Identify which cell holds the provided text, then report its (X, Y) central coordinate. 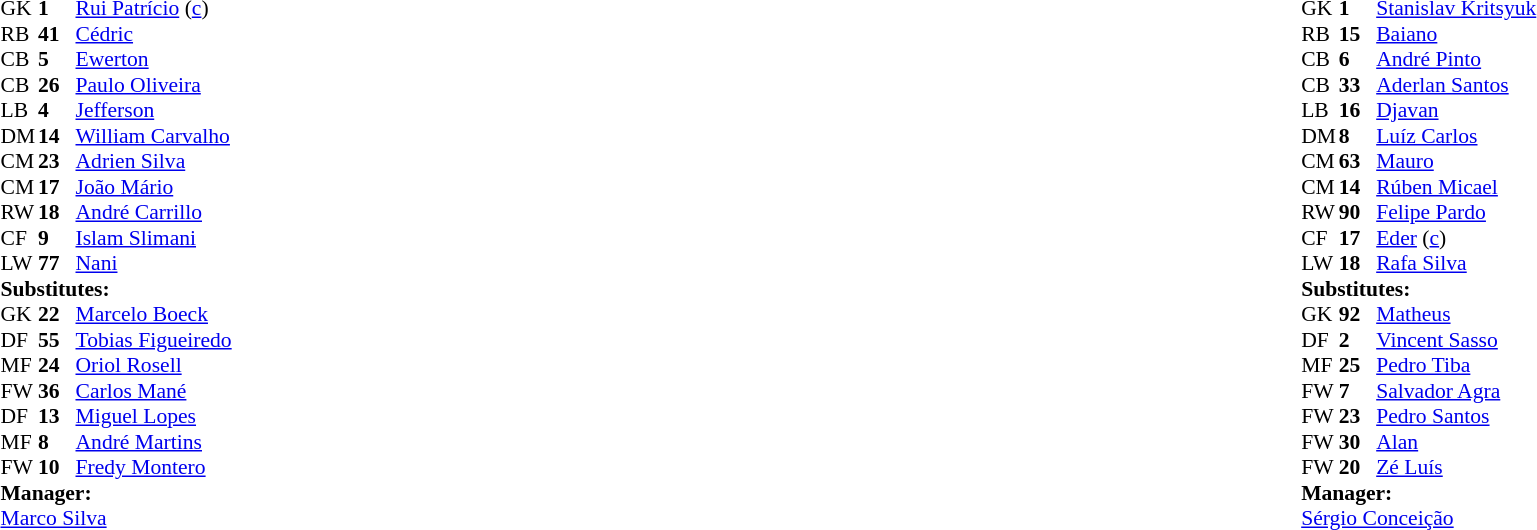
24 (57, 365)
10 (57, 467)
92 (1358, 315)
Djavan (1456, 111)
22 (57, 315)
Adrien Silva (154, 161)
Aderlan Santos (1456, 85)
Islam Slimani (154, 238)
36 (57, 391)
André Martins (154, 442)
55 (57, 340)
Pedro Santos (1456, 417)
Matheus (1456, 315)
77 (57, 263)
André Carrillo (154, 213)
William Carvalho (154, 136)
4 (57, 111)
Ewerton (154, 59)
16 (1358, 111)
Jefferson (154, 111)
9 (57, 238)
Rúben Micael (1456, 187)
André Pinto (1456, 59)
63 (1358, 161)
30 (1358, 442)
7 (1358, 391)
Oriol Rosell (154, 365)
Felipe Pardo (1456, 213)
Alan (1456, 442)
25 (1358, 365)
Nani (154, 263)
20 (1358, 467)
João Mário (154, 187)
2 (1358, 340)
33 (1358, 85)
26 (57, 85)
5 (57, 59)
Baiano (1456, 34)
90 (1358, 213)
Mauro (1456, 161)
Marcelo Boeck (154, 315)
Luíz Carlos (1456, 136)
15 (1358, 34)
6 (1358, 59)
41 (57, 34)
Vincent Sasso (1456, 340)
Tobias Figueiredo (154, 340)
Carlos Mané (154, 391)
Eder (c) (1456, 238)
13 (57, 417)
Zé Luís (1456, 467)
Fredy Montero (154, 467)
Pedro Tiba (1456, 365)
Cédric (154, 34)
Paulo Oliveira (154, 85)
Rafa Silva (1456, 263)
Salvador Agra (1456, 391)
Miguel Lopes (154, 417)
